Pinpoint the cell where the given text exists, returning its [x, y] midpoint coordinate. 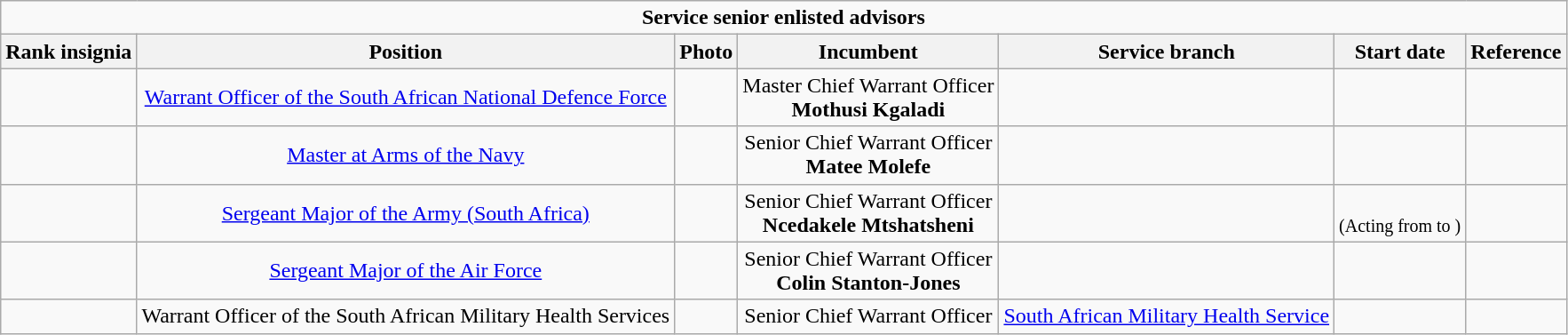
Incumbent [868, 52]
Senior Chief Warrant Officer [868, 316]
Master Chief Warrant OfficerMothusi Kgaladi [868, 98]
Rank insignia [69, 52]
Senior Chief Warrant OfficerColin Stanton-Jones [868, 270]
Position [406, 52]
Start date [1400, 52]
Warrant Officer of the South African Military Health Services [406, 316]
Service senior enlisted advisors [783, 18]
Master at Arms of the Navy [406, 155]
Senior Chief Warrant OfficerNcedakele Mtshatsheni [868, 213]
Service branch [1167, 52]
Warrant Officer of the South African National Defence Force [406, 98]
(Acting from to ) [1400, 213]
Photo [707, 52]
Senior Chief Warrant OfficerMatee Molefe [868, 155]
Reference [1517, 52]
Sergeant Major of the Air Force [406, 270]
Sergeant Major of the Army (South Africa) [406, 213]
South African Military Health Service [1167, 316]
